Search for the cell housing the specified text and yield its [X, Y] center coordinate. 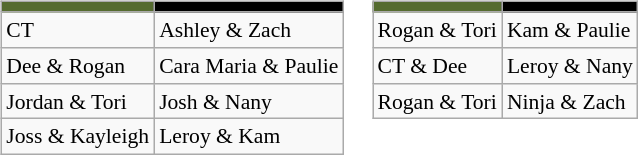
Jordan & Tori [78, 101]
Leroy & Nany [570, 66]
Ninja & Zach [570, 101]
Kam & Paulie [570, 30]
CT [78, 30]
CT & Dee [438, 66]
Dee & Rogan [78, 66]
Cara Maria & Paulie [248, 66]
Leroy & Kam [248, 137]
Josh & Nany [248, 101]
Joss & Kayleigh [78, 137]
Ashley & Zach [248, 30]
